Provide the [x, y] coordinate of the cell's center where the given text is located.  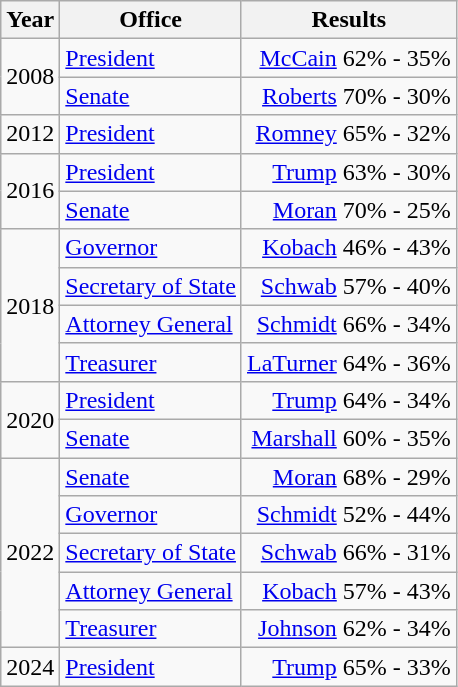
2008 [30, 77]
Trump 64% - 34% [348, 400]
Kobach 46% - 43% [348, 248]
Moran 68% - 29% [348, 477]
Schwab 66% - 31% [348, 553]
Results [348, 20]
2016 [30, 191]
Moran 70% - 25% [348, 210]
Johnson 62% - 34% [348, 629]
2022 [30, 553]
2024 [30, 667]
McCain 62% - 35% [348, 58]
LaTurner 64% - 36% [348, 362]
2012 [30, 134]
Trump 65% - 33% [348, 667]
Marshall 60% - 35% [348, 438]
Kobach 57% - 43% [348, 591]
Romney 65% - 32% [348, 134]
Schwab 57% - 40% [348, 286]
2020 [30, 419]
Roberts 70% - 30% [348, 96]
Schmidt 52% - 44% [348, 515]
Office [151, 20]
2018 [30, 305]
Trump 63% - 30% [348, 172]
Schmidt 66% - 34% [348, 324]
Year [30, 20]
